Return (x, y) of the center of cell containing provided text 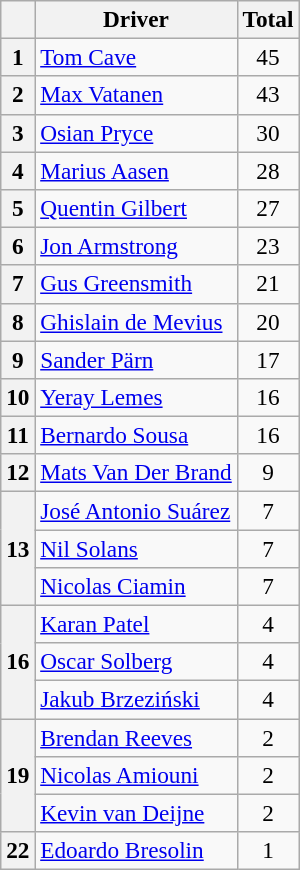
Bernardo Sousa (136, 435)
Yeray Lemes (136, 397)
Total (268, 19)
Jon Armstrong (136, 246)
Osian Pryce (136, 133)
8 (18, 322)
28 (268, 170)
Karan Patel (136, 624)
43 (268, 95)
Ghislain de Mevius (136, 322)
Nicolas Ciamin (136, 586)
Mats Van Der Brand (136, 473)
Oscar Solberg (136, 662)
12 (18, 473)
Jakub Brzeziński (136, 699)
6 (18, 246)
13 (18, 548)
11 (18, 435)
Sander Pärn (136, 359)
José Antonio Suárez (136, 510)
17 (268, 359)
Quentin Gilbert (136, 208)
27 (268, 208)
21 (268, 284)
5 (18, 208)
Max Vatanen (136, 95)
Tom Cave (136, 57)
Marius Aasen (136, 170)
Kevin van Deijne (136, 813)
20 (268, 322)
Gus Greensmith (136, 284)
Driver (136, 19)
3 (18, 133)
45 (268, 57)
Edoardo Bresolin (136, 850)
30 (268, 133)
10 (18, 397)
Nicolas Amiouni (136, 775)
Nil Solans (136, 548)
22 (18, 850)
Brendan Reeves (136, 737)
23 (268, 246)
19 (18, 774)
